For the text-containing cell, return its midpoint in (X, Y) coordinate format. 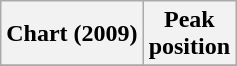
Chart (2009) (72, 34)
Peakposition (189, 34)
